Scan for the cell matching the given text and deliver its (X, Y) coordinate at center. 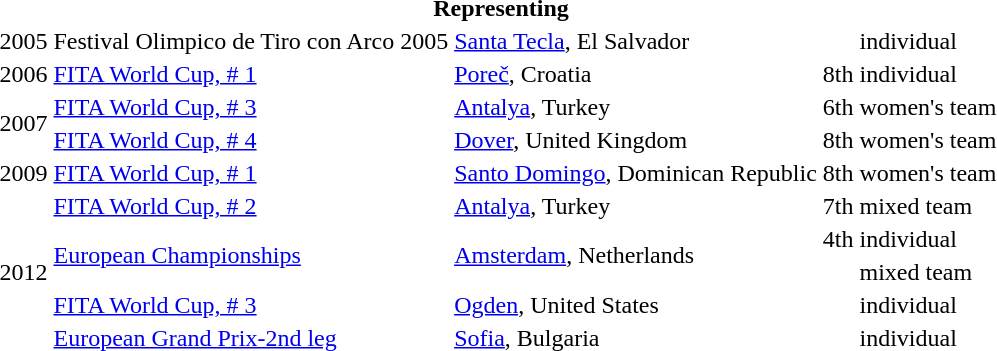
6th (838, 107)
FITA World Cup, # 4 (251, 140)
Santa Tecla, El Salvador (636, 41)
4th (838, 239)
Santo Domingo, Dominican Republic (636, 173)
Festival Olimpico de Tiro con Arco 2005 (251, 41)
Poreč, Croatia (636, 74)
Ogden, United States (636, 305)
European Championships (251, 256)
FITA World Cup, # 2 (251, 206)
Amsterdam, Netherlands (636, 256)
Dover, United Kingdom (636, 140)
7th (838, 206)
